Locate the cell with the specified text and output its [x, y] center coordinate. 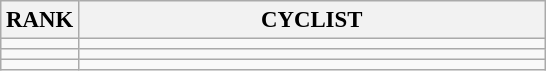
RANK [40, 20]
CYCLIST [312, 20]
